Scan for the cell matching the given text and deliver its [x, y] coordinate at center. 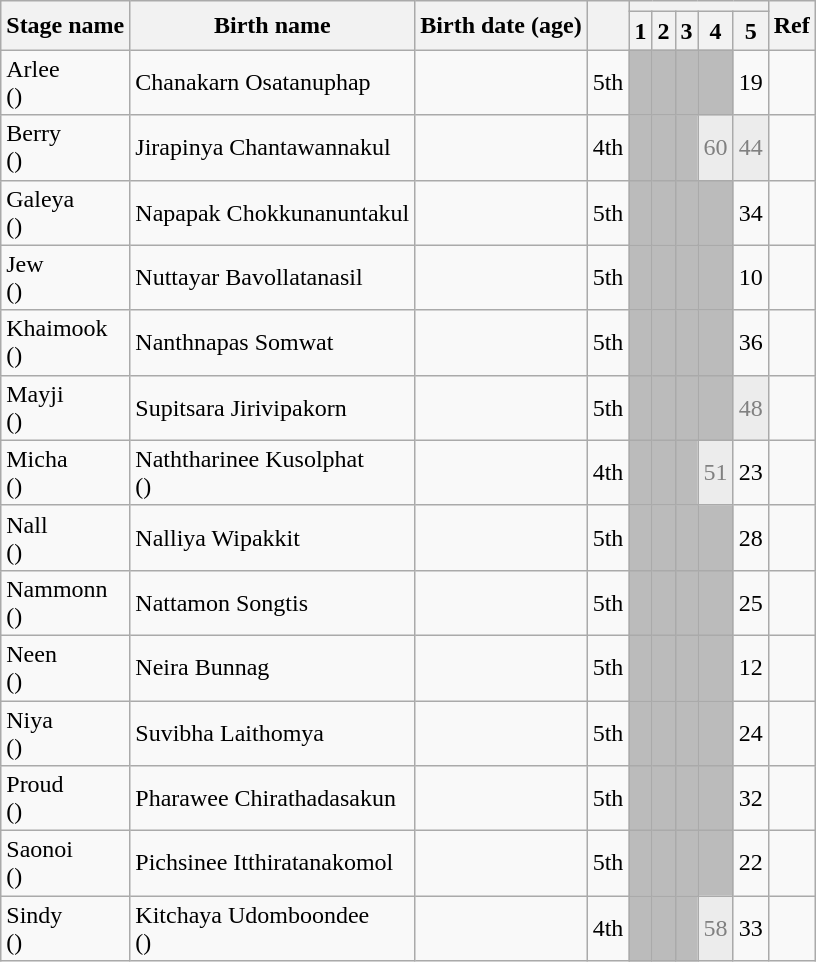
44 [750, 148]
Jirapinya Chantawannakul [272, 148]
Proud() [66, 798]
Kitchaya Udomboondee() [272, 928]
60 [716, 148]
22 [750, 864]
Nattamon Songtis [272, 602]
Berry() [66, 148]
5 [750, 31]
Mayji() [66, 408]
Suvibha Laithomya [272, 732]
51 [716, 472]
Micha() [66, 472]
Pichsinee Itthiratanakomol [272, 864]
32 [750, 798]
36 [750, 342]
Khaimook() [66, 342]
Ref [792, 26]
48 [750, 408]
4 [716, 31]
23 [750, 472]
34 [750, 212]
58 [716, 928]
10 [750, 278]
2 [664, 31]
Neira Bunnag [272, 668]
Stage name [66, 26]
Pharawee Chirathadasakun [272, 798]
Jew() [66, 278]
1 [640, 31]
19 [750, 82]
Sindy() [66, 928]
Nuttayar Bavollatanasil [272, 278]
Nall() [66, 538]
Chanakarn Osatanuphap [272, 82]
Supitsara Jirivipakorn [272, 408]
Napapak Chokkunanuntakul [272, 212]
Birth date (age) [501, 26]
28 [750, 538]
Birth name [272, 26]
25 [750, 602]
Arlee() [66, 82]
3 [686, 31]
24 [750, 732]
Niya() [66, 732]
33 [750, 928]
Neen() [66, 668]
Saonoi() [66, 864]
Nanthnapas Somwat [272, 342]
Naththarinee Kusolphat() [272, 472]
Nammonn() [66, 602]
Nalliya Wipakkit [272, 538]
12 [750, 668]
Galeya() [66, 212]
